Capture the cell that displays the provided text and extract its (x, y) central coordinate. 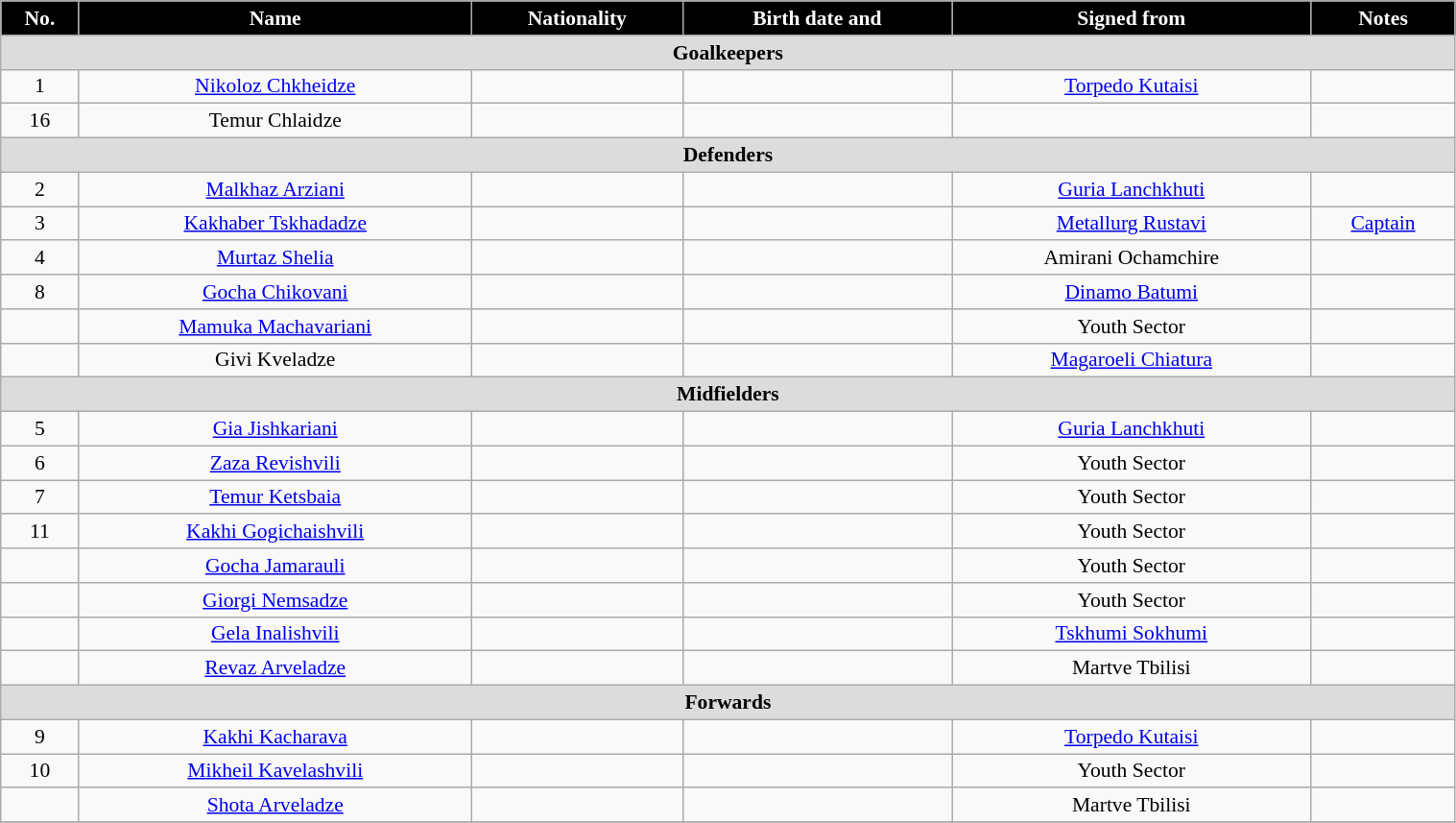
6 (40, 463)
Notes (1383, 18)
Kakhi Gogichaishvili (274, 532)
Signed from (1132, 18)
Midfielders (728, 395)
Kakhaber Tskhadadze (274, 224)
5 (40, 429)
Amirani Ochamchire (1132, 258)
Birth date and (817, 18)
Temur Chlaidze (274, 121)
Revaz Arveladze (274, 668)
Zaza Revishvili (274, 463)
Shota Arveladze (274, 806)
Givi Kveladze (274, 360)
Mamuka Machavariani (274, 327)
Goalkeepers (728, 53)
Magaroeli Chiatura (1132, 360)
Tskhumi Sokhumi (1132, 634)
Gocha Chikovani (274, 292)
Forwards (728, 703)
No. (40, 18)
Giorgi Nemsadze (274, 600)
Gocha Jamarauli (274, 566)
Gela Inalishvili (274, 634)
Nikoloz Chkheidze (274, 86)
Gia Jishkariani (274, 429)
Defenders (728, 156)
Temur Ketsbaia (274, 497)
2 (40, 189)
Captain (1383, 224)
1 (40, 86)
Murtaz Shelia (274, 258)
8 (40, 292)
10 (40, 771)
Metallurg Rustavi (1132, 224)
3 (40, 224)
Dinamo Batumi (1132, 292)
4 (40, 258)
16 (40, 121)
Kakhi Kacharava (274, 737)
11 (40, 532)
Mikheil Kavelashvili (274, 771)
Nationality (577, 18)
9 (40, 737)
Name (274, 18)
7 (40, 497)
Malkhaz Arziani (274, 189)
